Determine the (X, Y) coordinate at the center of the cell enclosing the given text.  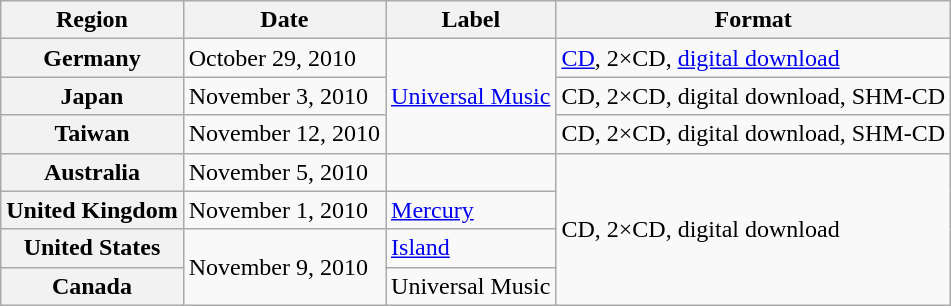
Australia (92, 172)
United Kingdom (92, 210)
Format (754, 20)
Region (92, 20)
November 12, 2010 (284, 134)
Mercury (471, 210)
November 3, 2010 (284, 96)
November 5, 2010 (284, 172)
Japan (92, 96)
Taiwan (92, 134)
Germany (92, 58)
October 29, 2010 (284, 58)
November 9, 2010 (284, 267)
Date (284, 20)
United States (92, 248)
Canada (92, 286)
November 1, 2010 (284, 210)
Label (471, 20)
Island (471, 248)
